Output the (x, y) coordinate of the center of the cell containing the given text.  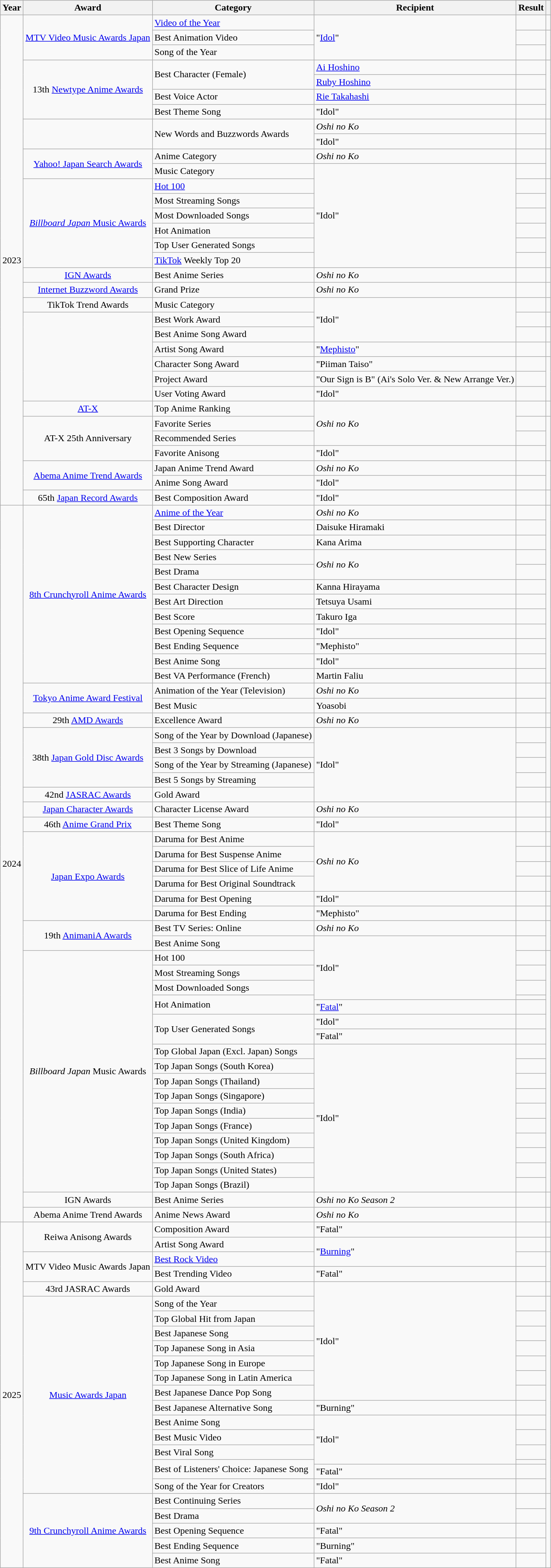
Daruma for Best Anime (233, 839)
Top Global Japan (Excl. Japan) Songs (233, 1051)
Top Japan Songs (Brazil) (233, 1185)
Yoasobi (415, 706)
Yahoo! Japan Search Awards (88, 163)
Top Japan Songs (South Korea) (233, 1066)
Top Anime Ranking (233, 408)
Best Anime Song Award (233, 334)
42nd JASRAC Awards (88, 795)
Project Award (233, 379)
Top Japan Songs (India) (233, 1110)
Song of the Year for Creators (233, 1486)
Daruma for Best Opening (233, 898)
43rd JASRAC Awards (88, 1289)
Best Director (233, 527)
Top Japan Songs (South Africa) (233, 1155)
AT-X 25th Anniversary (88, 438)
Best VA Performance (French) (233, 676)
Best Rock Video (233, 1259)
Top Japan Songs (United Kingdom) (233, 1141)
Best Character Design (233, 587)
Award (88, 8)
Daisuke Hiramaki (415, 527)
"Our Sign is B" (Ai's Solo Ver. & New Arrange Ver.) (415, 379)
Excellence Award (233, 720)
Top Japanese Song in Europe (233, 1363)
Music Awards Japan (88, 1395)
Best TV Series: Online (233, 928)
Animation of the Year (Television) (233, 691)
Best Continuing Series (233, 1501)
Best Art Direction (233, 601)
Best Score (233, 616)
Daruma for Best Suspense Anime (233, 854)
Tokyo Anime Award Festival (88, 698)
Best Character (Female) (233, 74)
User Voting Award (233, 394)
Result (531, 8)
Anime Song Award (233, 483)
29th AMD Awards (88, 720)
TikTok Weekly Top 20 (233, 260)
2024 (12, 864)
Grand Prize (233, 290)
Best Composition Award (233, 498)
Best New Series (233, 557)
Japan Expo Awards (88, 876)
Year (12, 8)
Best Trending Video (233, 1274)
9th Crunchyroll Anime Awards (88, 1531)
Top Japanese Song in Latin America (233, 1378)
Song of the Year by Download (Japanese) (233, 735)
Kanna Hirayama (415, 587)
8th Crunchyroll Anime Awards (88, 594)
Best Supporting Character (233, 542)
Tetsuya Usami (415, 601)
Recommended Series (233, 438)
2023 (12, 260)
Anime News Award (233, 1215)
Character Song Award (233, 364)
TikTok Trend Awards (88, 305)
Best 3 Songs by Download (233, 750)
Japan Anime Trend Award (233, 468)
Anime of the Year (233, 513)
Composition Award (233, 1229)
Song of the Year by Streaming (Japanese) (233, 765)
Best of Listeners' Choice: Japanese Song (233, 1469)
2025 (12, 1395)
19th AnimaniA Awards (88, 936)
Best Music Video (233, 1437)
Top Japan Songs (France) (233, 1125)
Kana Arima (415, 542)
Category (233, 8)
Rie Takahashi (415, 97)
Top Global Hit from Japan (233, 1318)
Martin Faliu (415, 676)
Best Music (233, 706)
Reiwa Anisong Awards (88, 1237)
Daruma for Best Original Soundtrack (233, 883)
46th Anime Grand Prix (88, 824)
Ruby Hoshino (415, 82)
Favorite Series (233, 423)
Top Japanese Song in Asia (233, 1348)
Best 5 Songs by Streaming (233, 780)
Best Work Award (233, 319)
Favorite Anisong (233, 453)
Top Japan Songs (United States) (233, 1170)
Top Japan Songs (Thailand) (233, 1081)
Best Japanese Dance Pop Song (233, 1393)
AT-X (88, 408)
Takuro Iga (415, 616)
Japan Character Awards (88, 809)
65th Japan Record Awards (88, 498)
Anime Category (233, 156)
Internet Buzzword Awards (88, 290)
Daruma for Best Slice of Life Anime (233, 869)
Best Animation Video (233, 37)
38th Japan Gold Disc Awards (88, 757)
Best Voice Actor (233, 97)
Daruma for Best Ending (233, 913)
Best Viral Song (233, 1452)
Top Japan Songs (Singapore) (233, 1096)
Video of the Year (233, 23)
13th Newtype Anime Awards (88, 89)
"Piiman Taiso" (415, 364)
Ai Hoshino (415, 67)
Character License Award (233, 809)
Best Japanese Song (233, 1333)
New Words and Buzzwords Awards (233, 134)
Recipient (415, 8)
Best Japanese Alternative Song (233, 1408)
